Output the [x, y] coordinate of the center of the cell containing the given text.  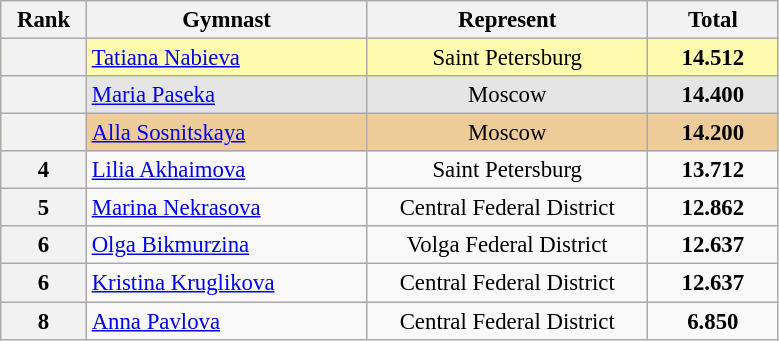
12.862 [714, 208]
Anna Pavlova [226, 321]
Kristina Kruglikova [226, 283]
Olga Bikmurzina [226, 245]
14.512 [714, 58]
Tatiana Nabieva [226, 58]
13.712 [714, 170]
Lilia Akhaimova [226, 170]
Maria Paseka [226, 95]
Volga Federal District [508, 245]
6.850 [714, 321]
14.200 [714, 133]
Represent [508, 20]
Alla Sosnitskaya [226, 133]
4 [44, 170]
5 [44, 208]
Marina Nekrasova [226, 208]
Total [714, 20]
Gymnast [226, 20]
14.400 [714, 95]
Rank [44, 20]
8 [44, 321]
